Determine the [X, Y] coordinate at the center of the cell enclosing the given text.  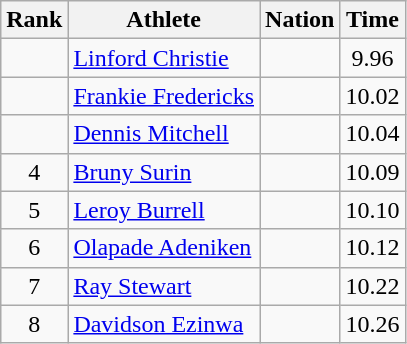
Athlete [164, 20]
Rank [34, 20]
Davidson Ezinwa [164, 324]
Nation [300, 20]
Ray Stewart [164, 286]
6 [34, 248]
Leroy Burrell [164, 210]
7 [34, 286]
10.02 [372, 96]
10.12 [372, 248]
Time [372, 20]
Dennis Mitchell [164, 134]
8 [34, 324]
10.04 [372, 134]
10.10 [372, 210]
5 [34, 210]
Olapade Adeniken [164, 248]
Bruny Surin [164, 172]
4 [34, 172]
10.26 [372, 324]
10.22 [372, 286]
10.09 [372, 172]
Linford Christie [164, 58]
Frankie Fredericks [164, 96]
9.96 [372, 58]
